Return (x, y) of the center of cell containing provided text 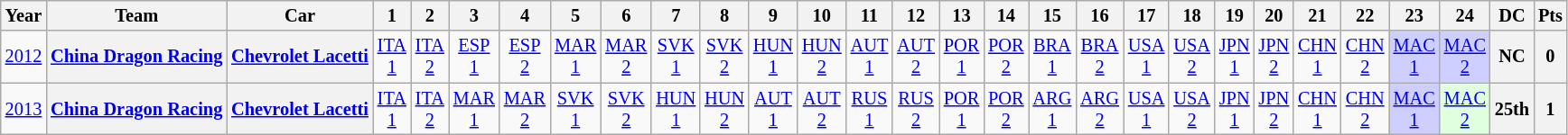
BRA2 (1100, 57)
25th (1512, 109)
RUS2 (916, 109)
11 (870, 15)
ESP1 (474, 57)
6 (626, 15)
19 (1235, 15)
12 (916, 15)
Pts (1550, 15)
ARG1 (1051, 109)
5 (575, 15)
14 (1006, 15)
18 (1191, 15)
22 (1366, 15)
9 (773, 15)
Car (300, 15)
RUS1 (870, 109)
20 (1274, 15)
DC (1512, 15)
23 (1414, 15)
16 (1100, 15)
BRA1 (1051, 57)
10 (822, 15)
21 (1317, 15)
8 (724, 15)
Year (23, 15)
3 (474, 15)
2012 (23, 57)
0 (1550, 57)
4 (525, 15)
Team (136, 15)
15 (1051, 15)
7 (676, 15)
ESP2 (525, 57)
13 (961, 15)
NC (1512, 57)
24 (1465, 15)
2013 (23, 109)
ARG2 (1100, 109)
17 (1146, 15)
2 (430, 15)
